Search for the cell housing the specified text and yield its [X, Y] center coordinate. 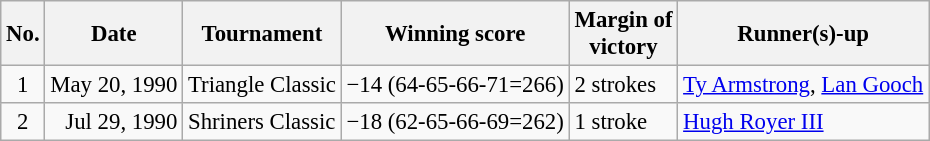
Date [114, 34]
1 stroke [624, 122]
Tournament [262, 34]
Ty Armstrong, Lan Gooch [804, 85]
Hugh Royer III [804, 122]
Margin ofvictory [624, 34]
−14 (64-65-66-71=266) [455, 85]
Jul 29, 1990 [114, 122]
May 20, 1990 [114, 85]
Winning score [455, 34]
2 [23, 122]
2 strokes [624, 85]
−18 (62-65-66-69=262) [455, 122]
1 [23, 85]
Triangle Classic [262, 85]
No. [23, 34]
Runner(s)-up [804, 34]
Shriners Classic [262, 122]
